Find where the given text appears and provide that cell's center as (x, y) coordinate. 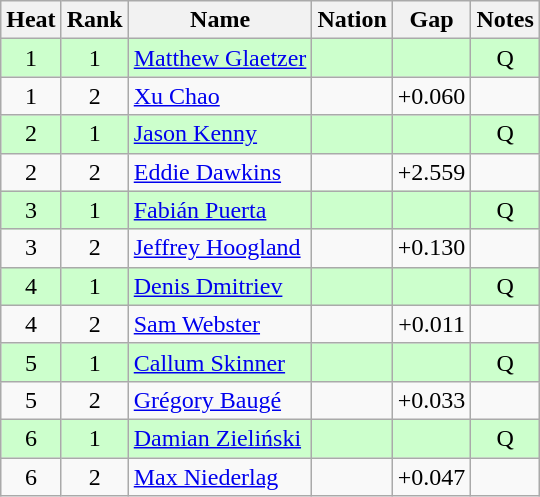
+0.033 (432, 400)
Denis Dmitriev (220, 286)
+0.047 (432, 477)
+0.130 (432, 248)
Jeffrey Hoogland (220, 248)
Sam Webster (220, 324)
Matthew Glaetzer (220, 58)
+0.060 (432, 96)
Fabián Puerta (220, 210)
Jason Kenny (220, 134)
Gap (432, 20)
Damian Zieliński (220, 438)
Callum Skinner (220, 362)
Rank (94, 20)
Xu Chao (220, 96)
Nation (352, 20)
Eddie Dawkins (220, 172)
Max Niederlag (220, 477)
Grégory Baugé (220, 400)
+0.011 (432, 324)
+2.559 (432, 172)
Notes (505, 20)
Heat (31, 20)
Name (220, 20)
